Find where the given text appears and provide that cell's center as [x, y] coordinate. 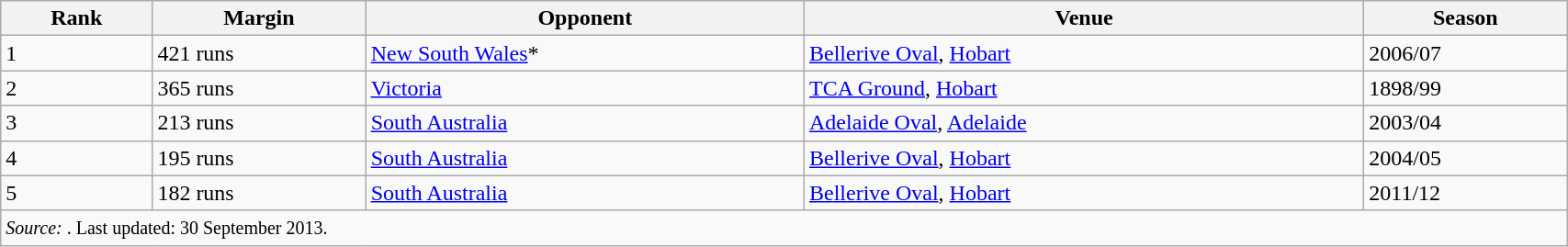
2011/12 [1466, 193]
1898/99 [1466, 88]
195 runs [259, 158]
Opponent [584, 18]
5 [77, 193]
421 runs [259, 53]
4 [77, 158]
TCA Ground, Hobart [1084, 88]
182 runs [259, 193]
New South Wales* [584, 53]
Rank [77, 18]
213 runs [259, 123]
365 runs [259, 88]
2004/05 [1466, 158]
Margin [259, 18]
Source: . Last updated: 30 September 2013. [784, 228]
Season [1466, 18]
Venue [1084, 18]
2006/07 [1466, 53]
Victoria [584, 88]
1 [77, 53]
2003/04 [1466, 123]
Adelaide Oval, Adelaide [1084, 123]
3 [77, 123]
2 [77, 88]
